For the text-containing cell, return its midpoint in (x, y) coordinate format. 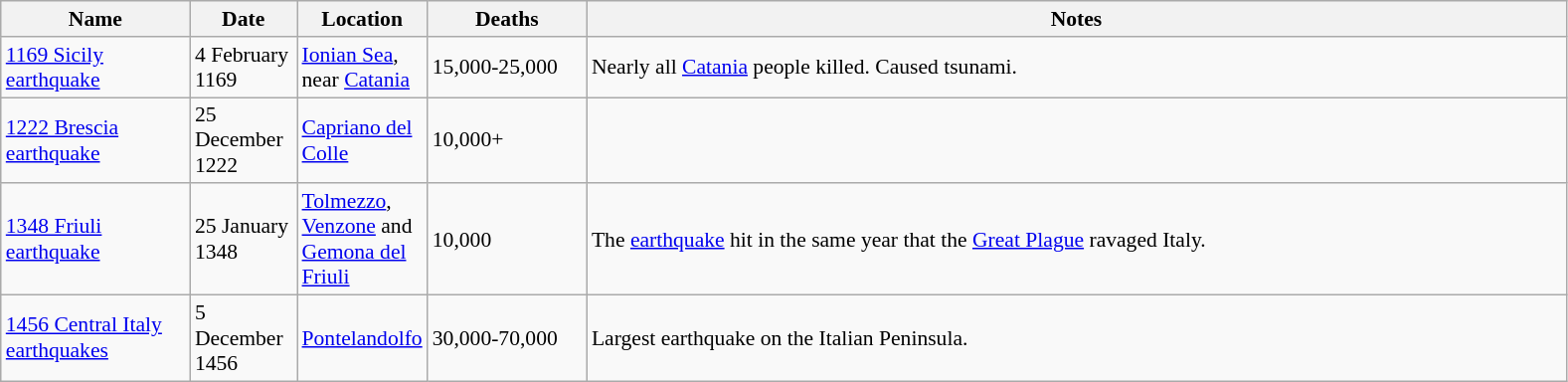
Name (95, 19)
Deaths (507, 19)
1169 Sicily earthquake (95, 68)
Nearly all Catania people killed. Caused tsunami. (1076, 68)
10,000+ (507, 141)
1348 Friuli earthquake (95, 240)
Largest earthquake on the Italian Peninsula. (1076, 338)
Location (362, 19)
Date (244, 19)
Capriano del Colle (362, 141)
The earthquake hit in the same year that the Great Plague ravaged Italy. (1076, 240)
1222 Brescia earthquake (95, 141)
4 February 1169 (244, 68)
1456 Central Italy earthquakes (95, 338)
25 January 1348 (244, 240)
10,000 (507, 240)
30,000-70,000 (507, 338)
Notes (1076, 19)
5 December 1456 (244, 338)
Tolmezzo, Venzone and Gemona del Friuli (362, 240)
15,000-25,000 (507, 68)
Ionian Sea, near Catania (362, 68)
Pontelandolfo (362, 338)
25 December 1222 (244, 141)
